Return [x, y] of the center of cell containing provided text 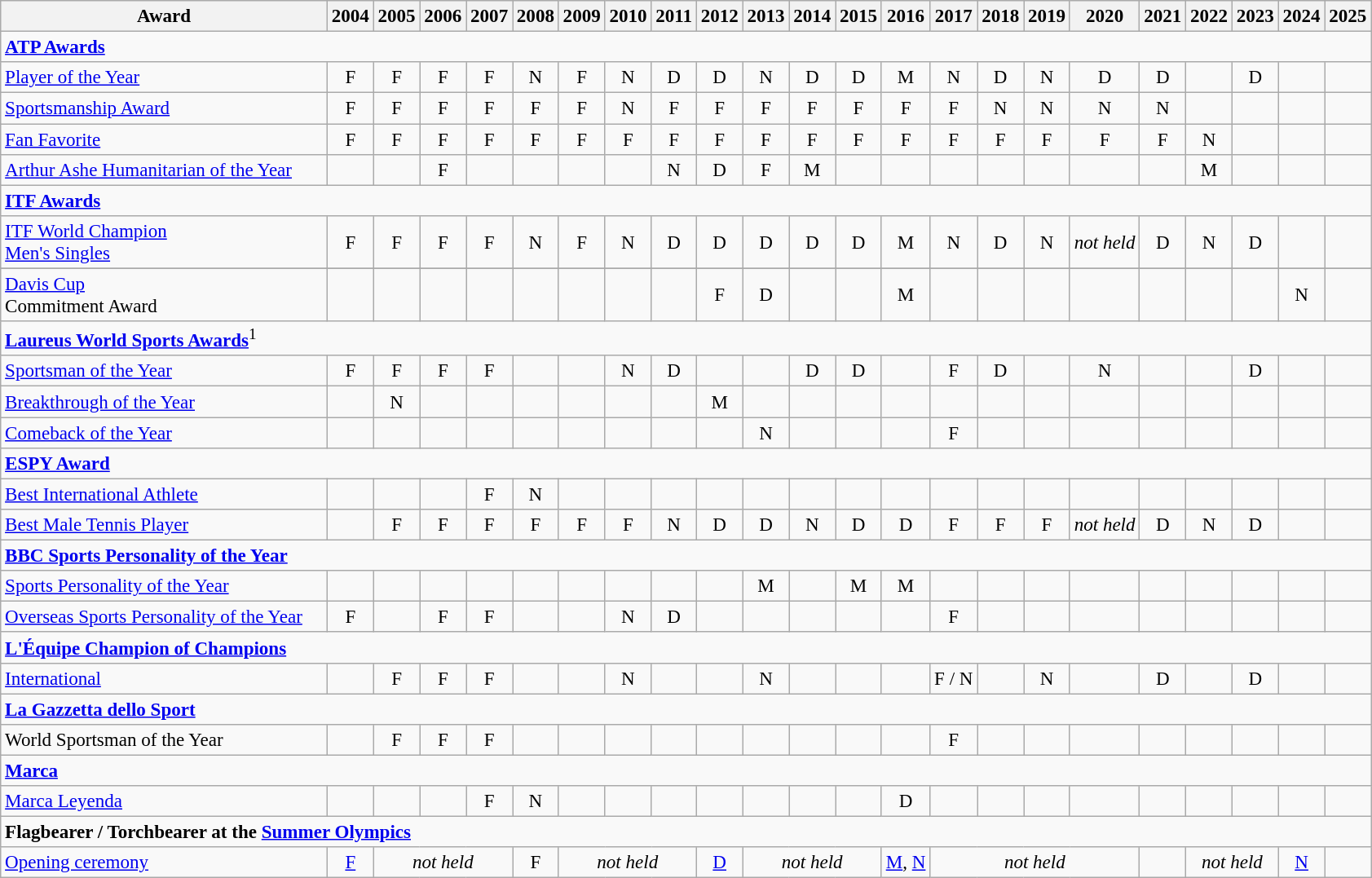
2013 [766, 16]
World Sportsman of the Year [165, 740]
International [165, 679]
Overseas Sports Personality of the Year [165, 617]
Sports Personality of the Year [165, 586]
Comeback of the Year [165, 433]
L'Équipe Champion of Champions [686, 648]
2016 [905, 16]
2004 [351, 16]
2020 [1105, 16]
Award [165, 16]
Marca [686, 771]
BBC Sports Personality of the Year [686, 556]
ITF Awards [686, 201]
ESPY Award [686, 464]
2019 [1047, 16]
2017 [954, 16]
2005 [396, 16]
2007 [489, 16]
Breakthrough of the Year [165, 402]
2012 [719, 16]
Fan Favorite [165, 139]
2008 [535, 16]
2009 [582, 16]
2018 [1001, 16]
Davis CupCommitment Award [165, 295]
Arthur Ashe Humanitarian of the Year [165, 170]
Flagbearer / Torchbearer at the Summer Olympics [686, 832]
Sportsman of the Year [165, 372]
Player of the Year [165, 77]
ATP Awards [686, 47]
2025 [1348, 16]
2024 [1301, 16]
Best International Athlete [165, 494]
Laureus World Sports Awards1 [686, 338]
2014 [812, 16]
2021 [1162, 16]
Marca Leyenda [165, 801]
Best Male Tennis Player [165, 525]
2015 [859, 16]
La Gazzetta dello Sport [686, 709]
2022 [1210, 16]
2011 [674, 16]
ITF World ChampionMen's Singles [165, 243]
2023 [1255, 16]
Sportsmanship Award [165, 108]
2010 [628, 16]
2006 [443, 16]
F / N [954, 679]
